Identify which cell holds the provided text, then report its (X, Y) central coordinate. 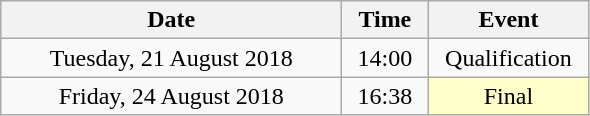
16:38 (385, 96)
Time (385, 20)
Tuesday, 21 August 2018 (172, 58)
Qualification (508, 58)
Friday, 24 August 2018 (172, 96)
Date (172, 20)
14:00 (385, 58)
Final (508, 96)
Event (508, 20)
